For the text-containing cell, return its midpoint in [X, Y] coordinate format. 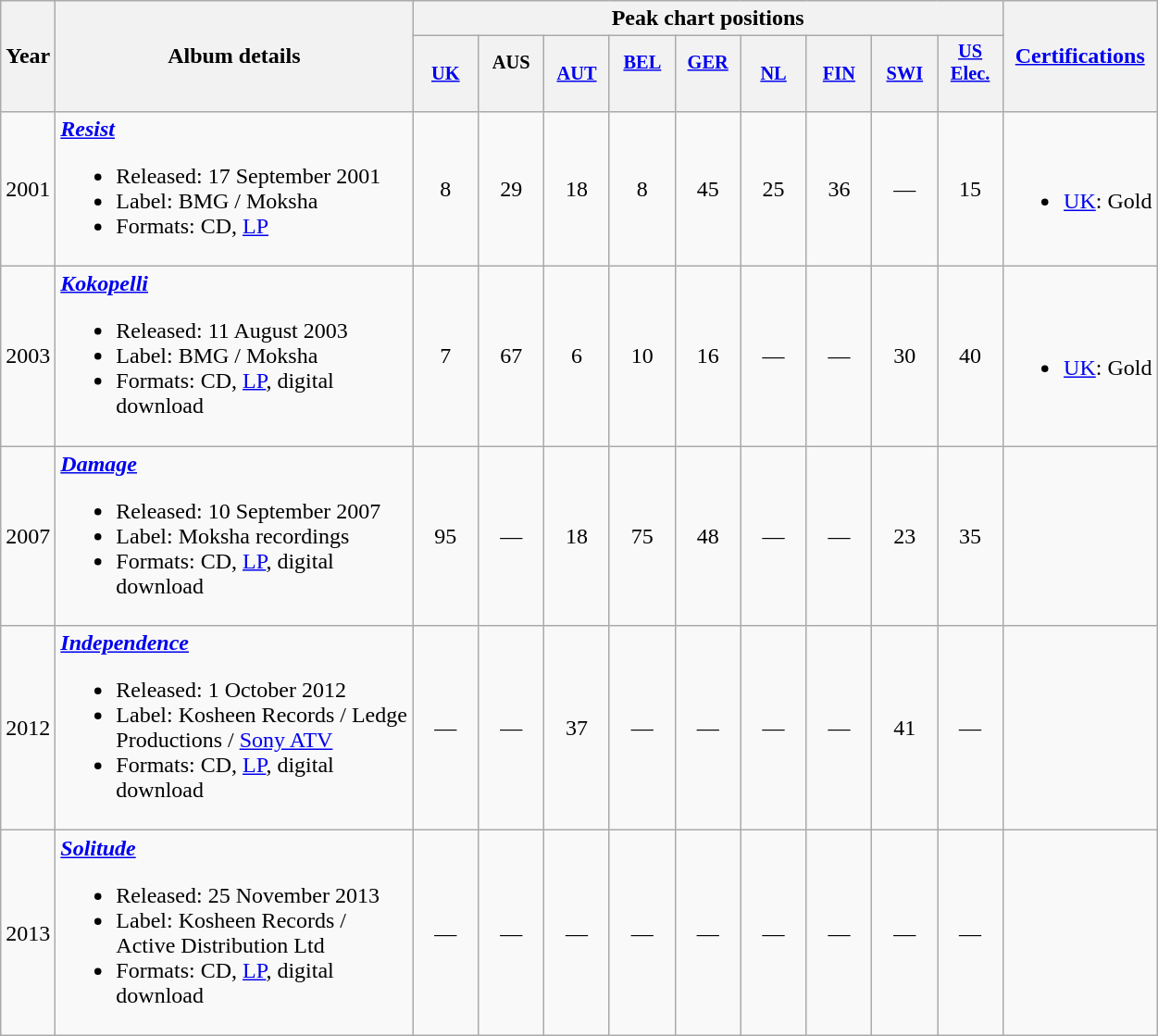
29 [511, 189]
2007 [28, 536]
GER [707, 74]
16 [707, 356]
30 [905, 356]
67 [511, 356]
Year [28, 56]
BEL [642, 74]
48 [707, 536]
2012 [28, 728]
AUS [511, 74]
Album details [234, 56]
SWI [905, 74]
25 [774, 189]
7 [446, 356]
6 [578, 356]
45 [707, 189]
NL [774, 74]
2003 [28, 356]
FIN [839, 74]
75 [642, 536]
DamageReleased: 10 September 2007Label: Moksha recordingsFormats: CD, LP, digital download [234, 536]
US Elec. [970, 74]
ResistReleased: 17 September 2001Label: BMG / MokshaFormats: CD, LP [234, 189]
37 [578, 728]
35 [970, 536]
Peak chart positions [708, 19]
KokopelliReleased: 11 August 2003Label: BMG / MokshaFormats: CD, LP, digital download [234, 356]
15 [970, 189]
10 [642, 356]
95 [446, 536]
UK [446, 74]
SolitudeReleased: 25 November 2013Label: Kosheen Records / Active Distribution LtdFormats: CD, LP, digital download [234, 933]
Certifications [1080, 56]
36 [839, 189]
23 [905, 536]
40 [970, 356]
2001 [28, 189]
2013 [28, 933]
AUT [578, 74]
IndependenceReleased: 1 October 2012Label: Kosheen Records / Ledge Productions / Sony ATVFormats: CD, LP, digital download [234, 728]
41 [905, 728]
